Scan for the cell matching the given text and deliver its [x, y] coordinate at center. 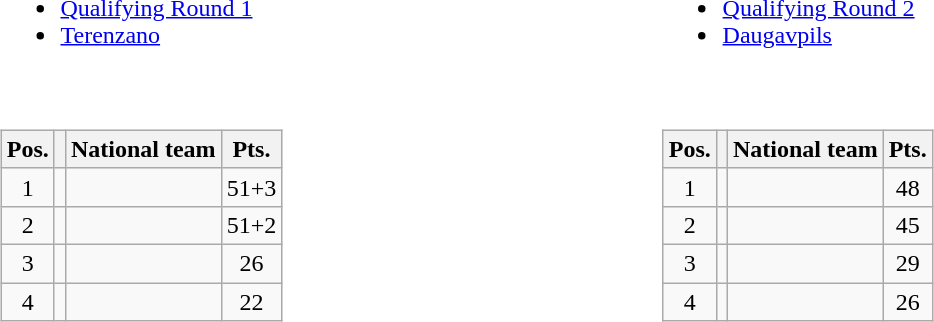
48 [908, 187]
29 [908, 263]
45 [908, 225]
51+2 [252, 225]
22 [252, 301]
51+3 [252, 187]
